Scan for the cell matching the given text and deliver its [X, Y] coordinate at center. 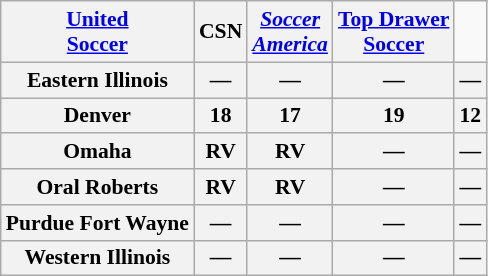
19 [394, 116]
Western Illinois [98, 258]
Eastern Illinois [98, 80]
17 [290, 116]
SoccerAmerica [290, 32]
UnitedSoccer [98, 32]
Oral Roberts [98, 187]
18 [220, 116]
Top DrawerSoccer [394, 32]
Purdue Fort Wayne [98, 223]
Omaha [98, 152]
CSN [220, 32]
Denver [98, 116]
12 [470, 116]
